Output the (x, y) coordinate of the center of the cell containing the given text.  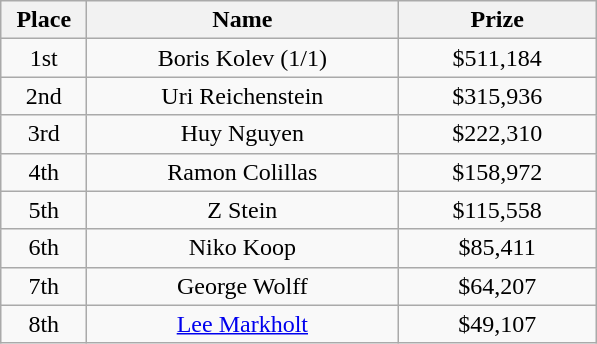
8th (44, 324)
6th (44, 248)
$158,972 (498, 172)
$115,558 (498, 210)
Ramon Colillas (242, 172)
Place (44, 20)
2nd (44, 96)
4th (44, 172)
$315,936 (498, 96)
3rd (44, 134)
$85,411 (498, 248)
5th (44, 210)
Uri Reichenstein (242, 96)
Name (242, 20)
7th (44, 286)
$49,107 (498, 324)
George Wolff (242, 286)
Niko Koop (242, 248)
1st (44, 58)
$222,310 (498, 134)
$511,184 (498, 58)
$64,207 (498, 286)
Boris Kolev (1/1) (242, 58)
Lee Markholt (242, 324)
Huy Nguyen (242, 134)
Z Stein (242, 210)
Prize (498, 20)
